Extract the (x, y) coordinate from the center of the cell holding the provided text.  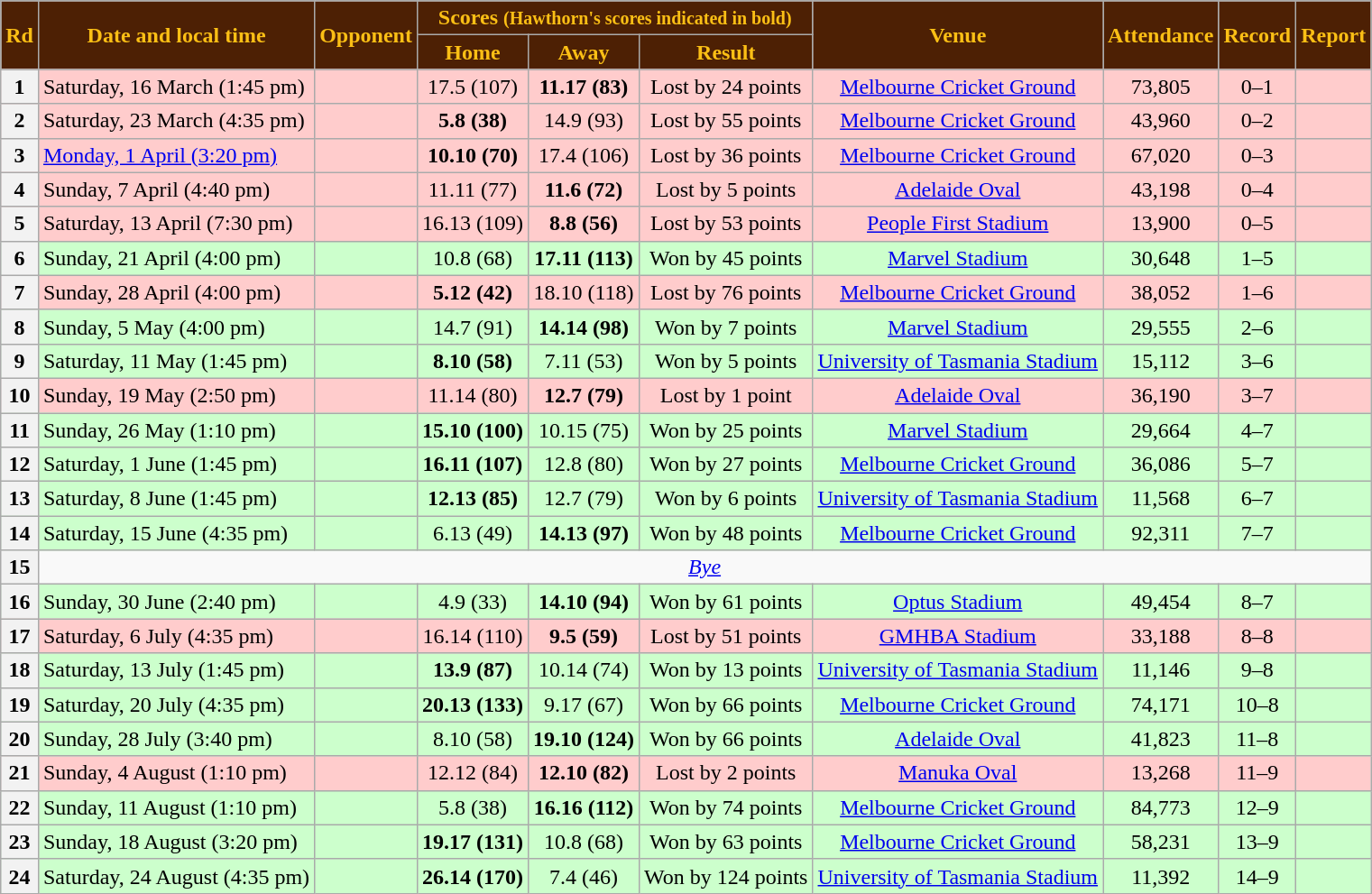
9 (20, 361)
16.16 (112) (583, 807)
3–7 (1257, 395)
7.11 (53) (583, 361)
19.10 (124) (583, 739)
Bye (704, 567)
Lost by 36 points (726, 155)
14.13 (97) (583, 533)
11 (20, 430)
Won by 45 points (726, 258)
Lost by 5 points (726, 189)
0–4 (1257, 189)
Sunday, 30 June (2:40 pm) (176, 602)
2 (20, 121)
6–7 (1257, 499)
0–2 (1257, 121)
Won by 48 points (726, 533)
12.13 (85) (473, 499)
13,900 (1161, 224)
13,268 (1161, 773)
6 (20, 258)
0–3 (1257, 155)
20.13 (133) (473, 705)
17.4 (106) (583, 155)
16.13 (109) (473, 224)
Result (726, 52)
Scores (Hawthorn's scores indicated in bold) (615, 18)
7–7 (1257, 533)
26.14 (170) (473, 876)
10–8 (1257, 705)
15.10 (100) (473, 430)
8–7 (1257, 602)
9–8 (1257, 670)
23 (20, 842)
36,190 (1161, 395)
Saturday, 6 July (4:35 pm) (176, 636)
6.13 (49) (473, 533)
Saturday, 20 July (4:35 pm) (176, 705)
67,020 (1161, 155)
Lost by 51 points (726, 636)
Sunday, 7 April (4:40 pm) (176, 189)
5–7 (1257, 465)
10.14 (74) (583, 670)
Lost by 76 points (726, 292)
17 (20, 636)
11.17 (83) (583, 87)
8 (20, 327)
11.6 (72) (583, 189)
Saturday, 1 June (1:45 pm) (176, 465)
12 (20, 465)
1 (20, 87)
4.9 (33) (473, 602)
12.8 (80) (583, 465)
Lost by 2 points (726, 773)
11,392 (1161, 876)
Saturday, 13 April (7:30 pm) (176, 224)
Saturday, 24 August (4:35 pm) (176, 876)
36,086 (1161, 465)
Record (1257, 35)
49,454 (1161, 602)
74,171 (1161, 705)
16 (20, 602)
14.7 (91) (473, 327)
Saturday, 15 June (4:35 pm) (176, 533)
14.10 (94) (583, 602)
Venue (958, 35)
Saturday, 23 March (4:35 pm) (176, 121)
92,311 (1161, 533)
19.17 (131) (473, 842)
8–8 (1257, 636)
Away (583, 52)
16.14 (110) (473, 636)
14.14 (98) (583, 327)
12.12 (84) (473, 773)
13.9 (87) (473, 670)
Sunday, 21 April (4:00 pm) (176, 258)
Date and local time (176, 35)
58,231 (1161, 842)
20 (20, 739)
Saturday, 13 July (1:45 pm) (176, 670)
24 (20, 876)
11–8 (1257, 739)
16.11 (107) (473, 465)
Sunday, 26 May (1:10 pm) (176, 430)
8.8 (56) (583, 224)
33,188 (1161, 636)
17.5 (107) (473, 87)
2–6 (1257, 327)
13 (20, 499)
Optus Stadium (958, 602)
84,773 (1161, 807)
Lost by 55 points (726, 121)
Won by 124 points (726, 876)
9.17 (67) (583, 705)
7.4 (46) (583, 876)
9.5 (59) (583, 636)
38,052 (1161, 292)
3–6 (1257, 361)
11,568 (1161, 499)
4 (20, 189)
19 (20, 705)
Home (473, 52)
Sunday, 18 August (3:20 pm) (176, 842)
1–6 (1257, 292)
Sunday, 19 May (2:50 pm) (176, 395)
People First Stadium (958, 224)
Sunday, 28 July (3:40 pm) (176, 739)
Saturday, 16 March (1:45 pm) (176, 87)
12.10 (82) (583, 773)
12–9 (1257, 807)
5.12 (42) (473, 292)
Saturday, 11 May (1:45 pm) (176, 361)
Sunday, 4 August (1:10 pm) (176, 773)
Lost by 1 point (726, 395)
18 (20, 670)
13–9 (1257, 842)
18.10 (118) (583, 292)
29,664 (1161, 430)
43,960 (1161, 121)
Won by 27 points (726, 465)
Won by 5 points (726, 361)
73,805 (1161, 87)
10.15 (75) (583, 430)
Lost by 24 points (726, 87)
1–5 (1257, 258)
Won by 63 points (726, 842)
Rd (20, 35)
3 (20, 155)
0–5 (1257, 224)
43,198 (1161, 189)
15,112 (1161, 361)
11–9 (1257, 773)
14–9 (1257, 876)
7 (20, 292)
17.11 (113) (583, 258)
Manuka Oval (958, 773)
5 (20, 224)
11.14 (80) (473, 395)
GMHBA Stadium (958, 636)
Monday, 1 April (3:20 pm) (176, 155)
14 (20, 533)
Report (1333, 35)
Sunday, 28 April (4:00 pm) (176, 292)
Won by 13 points (726, 670)
15 (20, 567)
Opponent (366, 35)
Won by 25 points (726, 430)
11.11 (77) (473, 189)
0–1 (1257, 87)
29,555 (1161, 327)
11,146 (1161, 670)
Saturday, 8 June (1:45 pm) (176, 499)
22 (20, 807)
Sunday, 5 May (4:00 pm) (176, 327)
Won by 61 points (726, 602)
21 (20, 773)
41,823 (1161, 739)
Won by 6 points (726, 499)
Lost by 53 points (726, 224)
Won by 74 points (726, 807)
Sunday, 11 August (1:10 pm) (176, 807)
14.9 (93) (583, 121)
10.10 (70) (473, 155)
Attendance (1161, 35)
4–7 (1257, 430)
Won by 7 points (726, 327)
30,648 (1161, 258)
10 (20, 395)
